Detect which cell encompasses the target text, then output its (x, y) center coordinate. 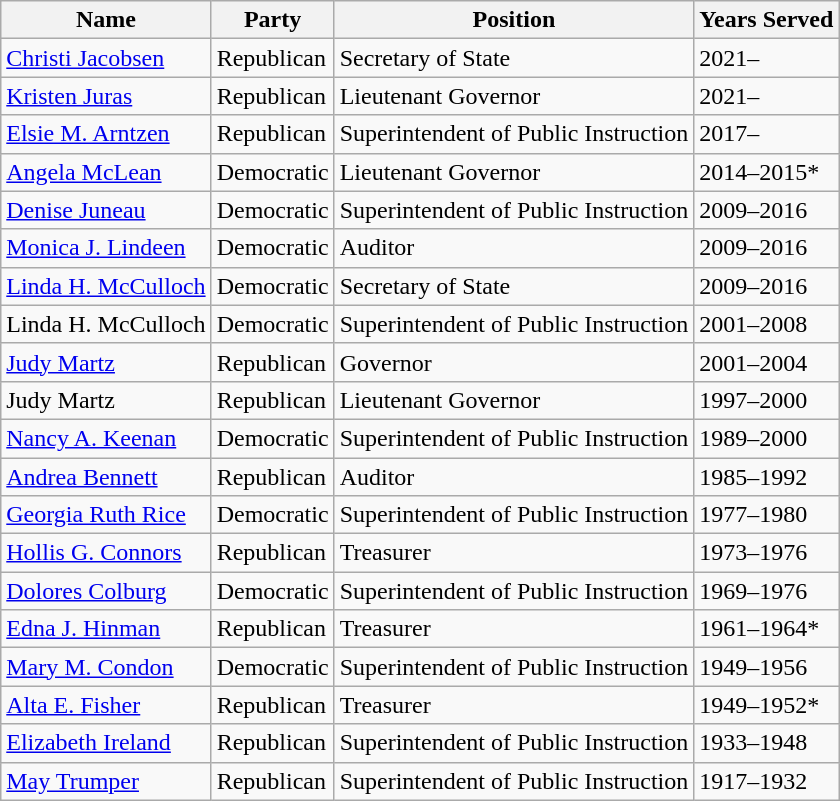
Monica J. Lindeen (106, 248)
Georgia Ruth Rice (106, 515)
1989–2000 (766, 438)
Dolores Colburg (106, 591)
Elsie M. Arntzen (106, 134)
Denise Juneau (106, 210)
1917–1932 (766, 781)
Mary M. Condon (106, 667)
2001–2008 (766, 324)
1997–2000 (766, 400)
1977–1980 (766, 515)
2001–2004 (766, 362)
Party (272, 20)
2014–2015* (766, 172)
Nancy A. Keenan (106, 438)
Andrea Bennett (106, 477)
1933–1948 (766, 743)
May Trumper (106, 781)
1949–1956 (766, 667)
Name (106, 20)
Position (514, 20)
Elizabeth Ireland (106, 743)
Hollis G. Connors (106, 553)
Kristen Juras (106, 96)
Angela McLean (106, 172)
1969–1976 (766, 591)
Alta E. Fisher (106, 705)
1961–1964* (766, 629)
Edna J. Hinman (106, 629)
1985–1992 (766, 477)
Christi Jacobsen (106, 58)
1973–1976 (766, 553)
Governor (514, 362)
Years Served (766, 20)
2017– (766, 134)
1949–1952* (766, 705)
